Find where the given text appears and provide that cell's center as [X, Y] coordinate. 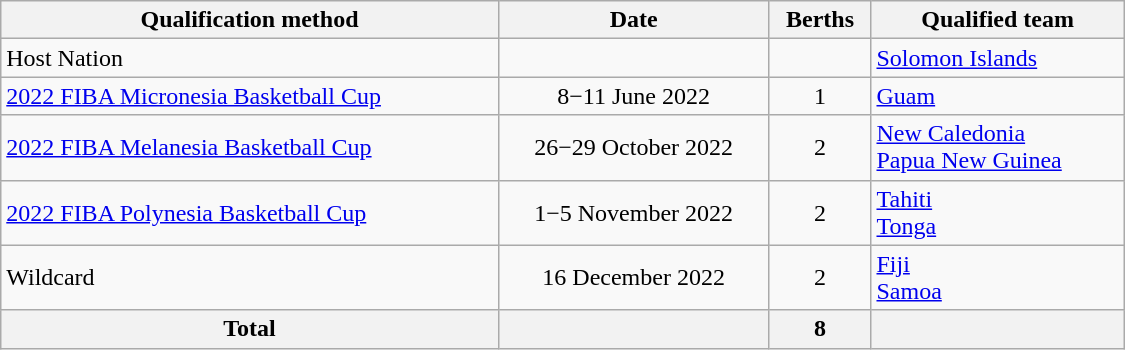
2022 FIBA Polynesia Basketball Cup [250, 212]
New Caledonia Papua New Guinea [998, 148]
Qualification method [250, 20]
26−29 October 2022 [634, 148]
Qualified team [998, 20]
2022 FIBA Melanesia Basketball Cup [250, 148]
1−5 November 2022 [634, 212]
Solomon Islands [998, 58]
Fiji Samoa [998, 278]
Tahiti Tonga [998, 212]
Date [634, 20]
2022 FIBA Micronesia Basketball Cup [250, 96]
8−11 June 2022 [634, 96]
Berths [820, 20]
Total [250, 329]
Host Nation [250, 58]
8 [820, 329]
Guam [998, 96]
1 [820, 96]
Wildcard [250, 278]
16 December 2022 [634, 278]
